Find where the given text appears and provide that cell's center as [x, y] coordinate. 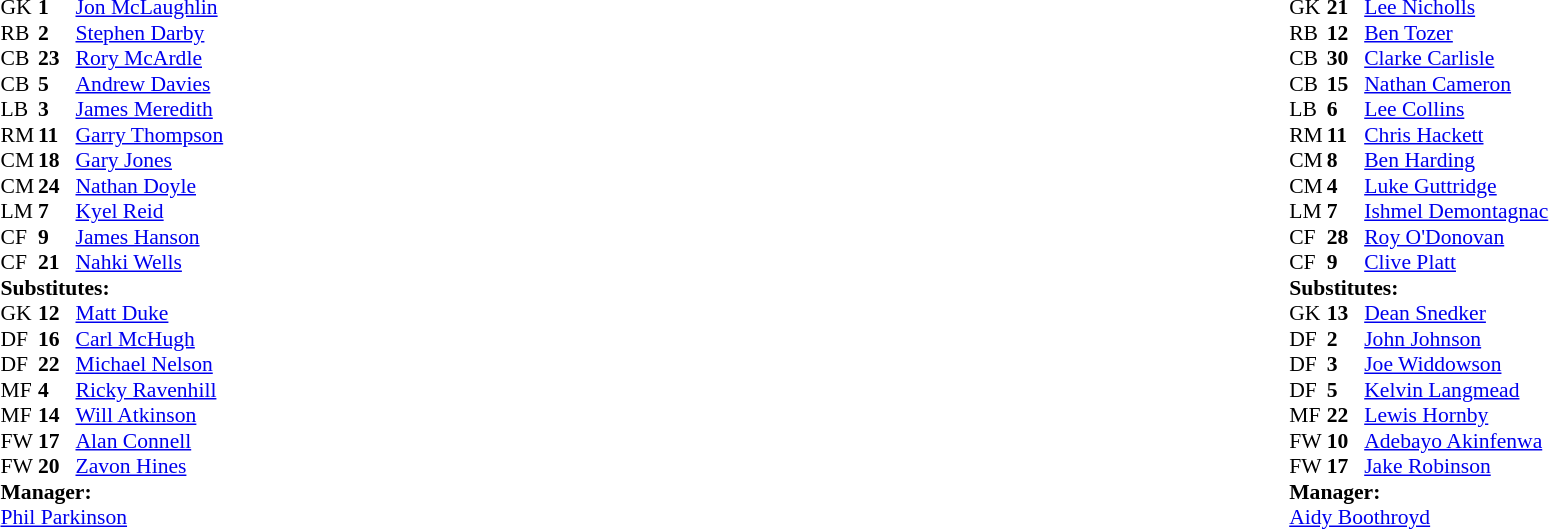
Zavon Hines [150, 467]
13 [1346, 313]
16 [57, 339]
Gary Jones [150, 161]
24 [57, 186]
10 [1346, 441]
Ishmel Demontagnac [1456, 211]
21 [57, 263]
18 [57, 161]
James Hanson [150, 237]
30 [1346, 59]
Clarke Carlisle [1456, 59]
28 [1346, 237]
14 [57, 415]
Chris Hackett [1456, 135]
Carl McHugh [150, 339]
Luke Guttridge [1456, 186]
Joe Widdowson [1456, 365]
Nahki Wells [150, 263]
John Johnson [1456, 339]
Nathan Doyle [150, 186]
Ben Tozer [1456, 33]
Michael Nelson [150, 365]
15 [1346, 84]
8 [1346, 161]
Jake Robinson [1456, 467]
Will Atkinson [150, 415]
Dean Snedker [1456, 313]
James Meredith [150, 109]
Alan Connell [150, 441]
Adebayo Akinfenwa [1456, 441]
23 [57, 59]
Lewis Hornby [1456, 415]
Stephen Darby [150, 33]
Clive Platt [1456, 263]
20 [57, 467]
Nathan Cameron [1456, 84]
Ricky Ravenhill [150, 390]
Lee Collins [1456, 109]
6 [1346, 109]
Kelvin Langmead [1456, 390]
Garry Thompson [150, 135]
Kyel Reid [150, 211]
Ben Harding [1456, 161]
Roy O'Donovan [1456, 237]
Matt Duke [150, 313]
Andrew Davies [150, 84]
Rory McArdle [150, 59]
